Find where the given text appears and provide that cell's center as [X, Y] coordinate. 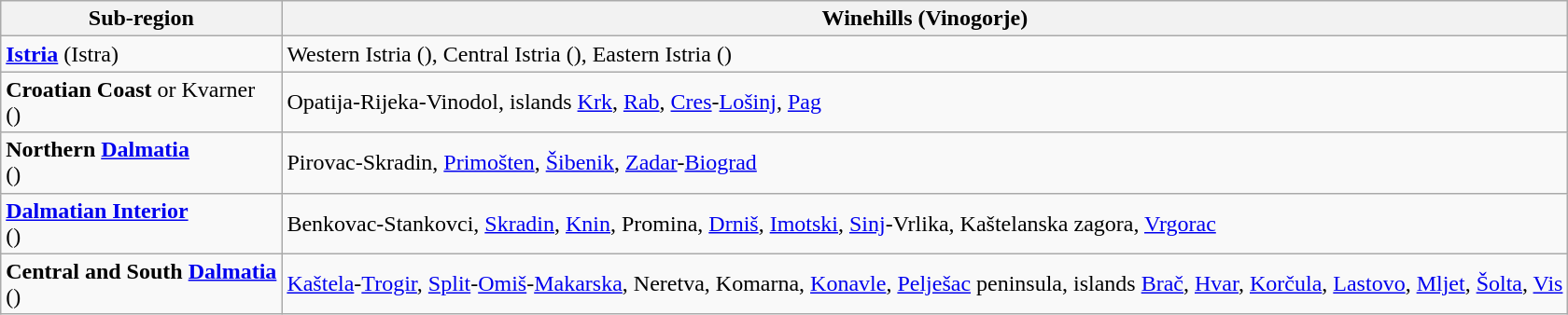
Benkovac-Stankovci, Skradin, Knin, Promina, Drniš, Imotski, Sinj-Vrlika, Kaštelanska zagora, Vrgorac [925, 224]
Dalmatian Interior () [142, 224]
Western Istria (), Central Istria (), Eastern Istria () [925, 54]
Croatian Coast or Kvarner () [142, 103]
Northern Dalmatia () [142, 162]
Opatija-Rijeka-Vinodol, islands Krk, Rab, Cres-Lošinj, Pag [925, 103]
Pirovac-Skradin, Primošten, Šibenik, Zadar-Biograd [925, 162]
Kaštela-Trogir, Split-Omiš-Makarska, Neretva, Komarna, Konavle, Pelješac peninsula, islands Brač, Hvar, Korčula, Lastovo, Mljet, Šolta, Vis [925, 283]
Sub-region [142, 19]
Istria (Istra) [142, 54]
Winehills (Vinogorje) [925, 19]
Central and South Dalmatia () [142, 283]
